Find where the given text appears and provide that cell's center as (x, y) coordinate. 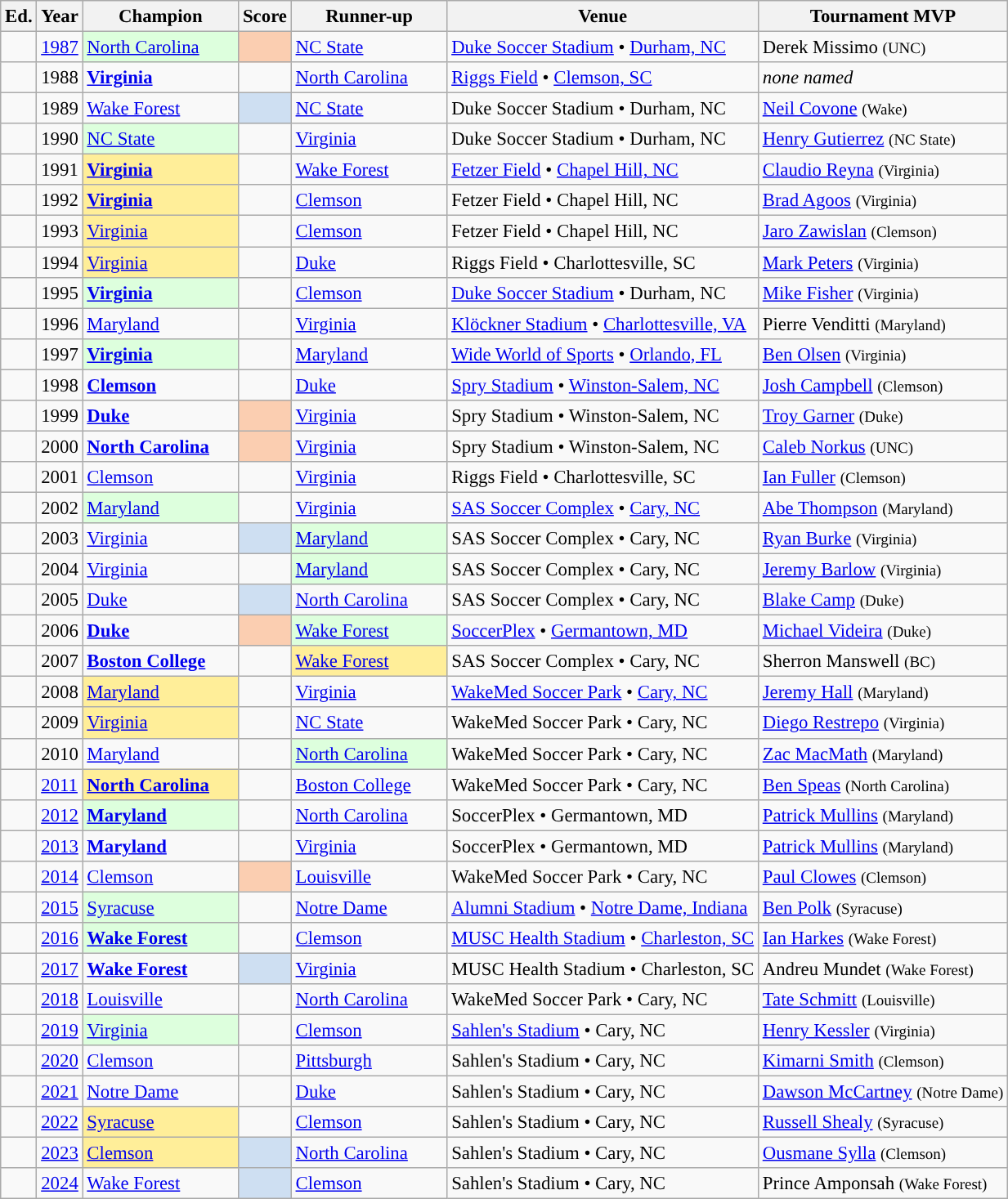
Pittsburgh (370, 1061)
2020 (60, 1061)
2007 (60, 661)
Ben Polk (Syracuse) (883, 907)
Riggs Field • Clemson, SC (603, 78)
Blake Camp (Duke) (883, 600)
Ian Fuller (Clemson) (883, 477)
2021 (60, 1092)
Champion (160, 16)
2001 (60, 477)
Alumni Stadium • Notre Dame, Indiana (603, 907)
none named (883, 78)
2010 (60, 754)
Michael Videira (Duke) (883, 631)
1991 (60, 170)
2013 (60, 846)
2016 (60, 938)
Sherron Manswell (BC) (883, 661)
2017 (60, 969)
Neil Covone (Wake) (883, 109)
Venue (603, 16)
Russell Shealy (Syracuse) (883, 1122)
1998 (60, 385)
1992 (60, 200)
Ousmane Sylla (Clemson) (883, 1153)
Year (60, 16)
Claudio Reyna (Virginia) (883, 170)
Diego Restrepo (Virginia) (883, 723)
2019 (60, 1031)
Tournament MVP (883, 16)
1999 (60, 416)
Score (265, 16)
Henry Gutierrez (NC State) (883, 139)
2015 (60, 907)
1990 (60, 139)
1988 (60, 78)
2023 (60, 1153)
Ben Olsen (Virginia) (883, 354)
2004 (60, 570)
2011 (60, 785)
1997 (60, 354)
2018 (60, 1000)
2006 (60, 631)
2002 (60, 508)
Henry Kessler (Virginia) (883, 1031)
Zac MacMath (Maryland) (883, 754)
Abe Thompson (Maryland) (883, 508)
Dawson McCartney (Notre Dame) (883, 1092)
Josh Campbell (Clemson) (883, 385)
1993 (60, 231)
Ryan Burke (Virginia) (883, 539)
Tate Schmitt (Louisville) (883, 1000)
Runner-up (370, 16)
Mike Fisher (Virginia) (883, 293)
Ed. (19, 16)
1987 (60, 47)
Jaro Zawislan (Clemson) (883, 231)
1989 (60, 109)
1996 (60, 324)
1994 (60, 262)
Mark Peters (Virginia) (883, 262)
2009 (60, 723)
2012 (60, 815)
2008 (60, 692)
Caleb Norkus (UNC) (883, 446)
Brad Agoos (Virginia) (883, 200)
Andreu Mundet (Wake Forest) (883, 969)
2022 (60, 1122)
2003 (60, 539)
Ben Speas (North Carolina) (883, 785)
1995 (60, 293)
Paul Clowes (Clemson) (883, 877)
2005 (60, 600)
Ian Harkes (Wake Forest) (883, 938)
Jeremy Hall (Maryland) (883, 692)
2014 (60, 877)
2000 (60, 446)
Pierre Venditti (Maryland) (883, 324)
Troy Garner (Duke) (883, 416)
Klöckner Stadium • Charlottesville, VA (603, 324)
Kimarni Smith (Clemson) (883, 1061)
Wide World of Sports • Orlando, FL (603, 354)
Jeremy Barlow (Virginia) (883, 570)
Derek Missimo (UNC) (883, 47)
